Detect which cell encompasses the target text, then output its [x, y] center coordinate. 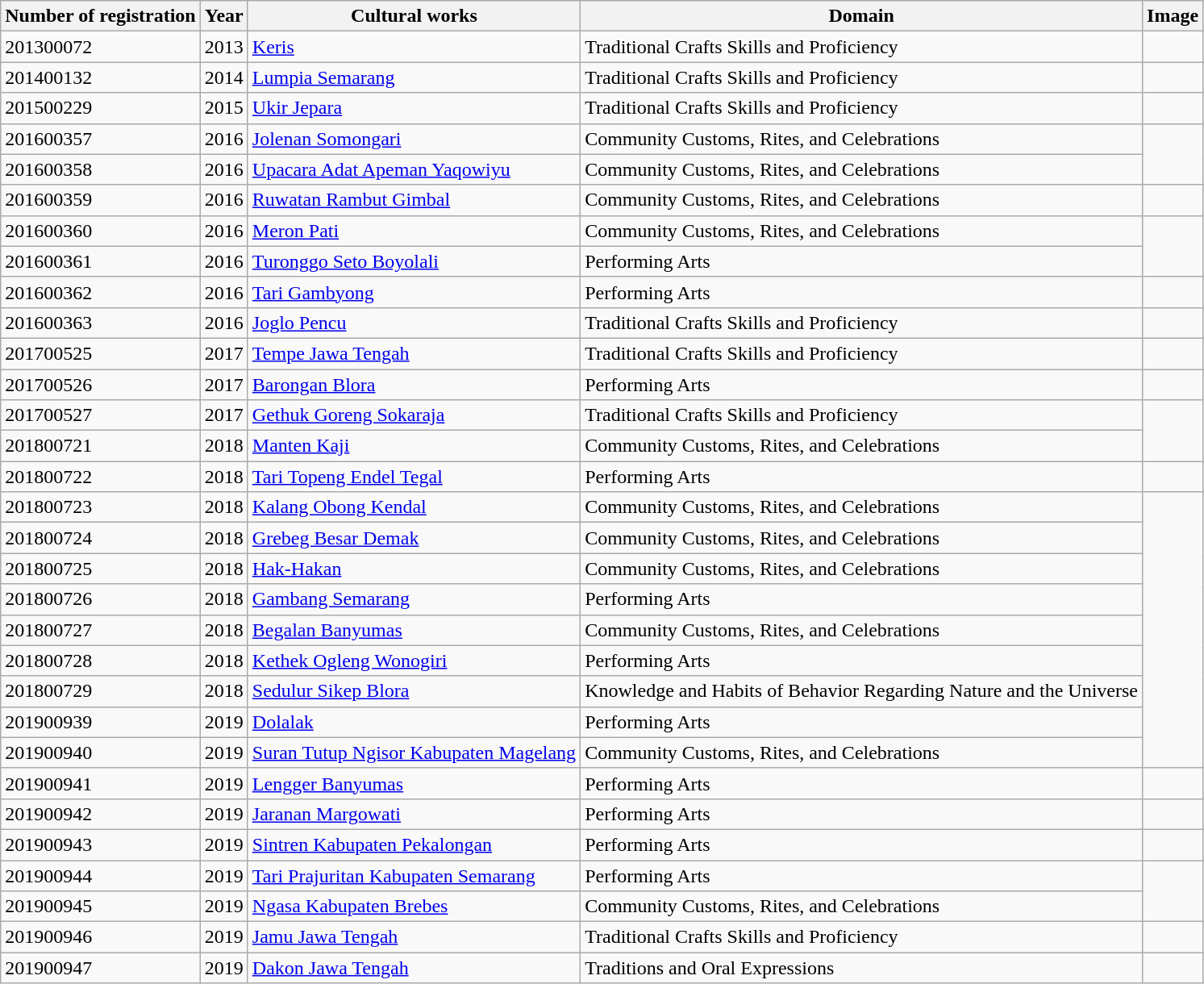
Dolalak [414, 722]
Image [1173, 16]
201800726 [100, 599]
201800722 [100, 477]
Gethuk Goreng Sokaraja [414, 415]
Barongan Blora [414, 385]
Tempe Jawa Tengah [414, 353]
201600361 [100, 261]
201700526 [100, 385]
Traditions and Oral Expressions [861, 968]
2014 [224, 77]
201600363 [100, 323]
Joglo Pencu [414, 323]
Ngasa Kabupaten Brebes [414, 907]
201700525 [100, 353]
Jolenan Somongari [414, 139]
201800721 [100, 446]
Domain [861, 16]
Jaranan Margowati [414, 814]
201900944 [100, 875]
201900940 [100, 753]
Kethek Ogleng Wonogiri [414, 661]
Kalang Obong Kendal [414, 507]
Year [224, 16]
201900941 [100, 783]
Ukir Jepara [414, 108]
201900946 [100, 937]
201800724 [100, 538]
201900939 [100, 722]
Manten Kaji [414, 446]
201800723 [100, 507]
Meron Pati [414, 231]
Grebeg Besar Demak [414, 538]
Sedulur Sikep Blora [414, 691]
Sintren Kabupaten Pekalongan [414, 844]
2013 [224, 47]
Upacara Adat Apeman Yaqowiyu [414, 169]
Lumpia Semarang [414, 77]
201400132 [100, 77]
201900942 [100, 814]
201600359 [100, 200]
Tari Gambyong [414, 292]
201900943 [100, 844]
201800728 [100, 661]
201600360 [100, 231]
201800725 [100, 569]
2015 [224, 108]
Lengger Banyumas [414, 783]
Dakon Jawa Tengah [414, 968]
201300072 [100, 47]
201800727 [100, 630]
Suran Tutup Ngisor Kabupaten Magelang [414, 753]
201900947 [100, 968]
201500229 [100, 108]
Gambang Semarang [414, 599]
201700527 [100, 415]
Jamu Jawa Tengah [414, 937]
Knowledge and Habits of Behavior Regarding Nature and the Universe [861, 691]
Tari Prajuritan Kabupaten Semarang [414, 875]
Tari Topeng Endel Tegal [414, 477]
201600362 [100, 292]
Hak-Hakan [414, 569]
Ruwatan Rambut Gimbal [414, 200]
201800729 [100, 691]
201600358 [100, 169]
Number of registration [100, 16]
Keris [414, 47]
201900945 [100, 907]
Turonggo Seto Boyolali [414, 261]
201600357 [100, 139]
Begalan Banyumas [414, 630]
Cultural works [414, 16]
